Find where the given text appears and provide that cell's center as [X, Y] coordinate. 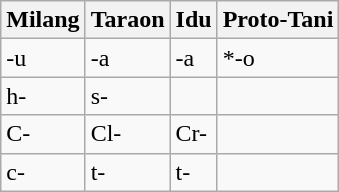
Cr- [194, 134]
*-o [278, 58]
s- [128, 96]
Milang [43, 20]
Proto-Tani [278, 20]
Taraon [128, 20]
h- [43, 96]
-u [43, 58]
Cl- [128, 134]
c- [43, 172]
Idu [194, 20]
C- [43, 134]
